Pinpoint the cell where the given text exists, returning its [X, Y] midpoint coordinate. 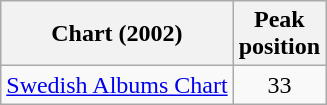
Chart (2002) [117, 34]
Swedish Albums Chart [117, 85]
33 [279, 85]
Peakposition [279, 34]
